For the text-containing cell, return its midpoint in (x, y) coordinate format. 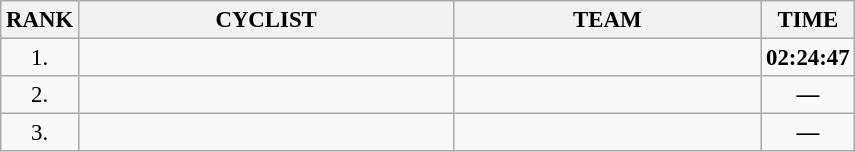
3. (40, 133)
RANK (40, 20)
TIME (808, 20)
2. (40, 95)
1. (40, 58)
02:24:47 (808, 58)
CYCLIST (266, 20)
TEAM (608, 20)
